Locate the cell with the specified text and output its [X, Y] center coordinate. 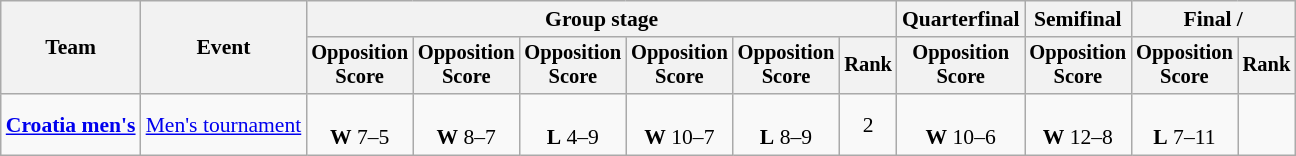
Croatia men's [71, 124]
Quarterfinal [961, 19]
W 10–7 [680, 124]
Men's tournament [224, 124]
L 8–9 [786, 124]
Team [71, 48]
W 7–5 [360, 124]
L 4–9 [572, 124]
W 8–7 [466, 124]
L 7–11 [1184, 124]
W 10–6 [961, 124]
Semifinal [1078, 19]
2 [868, 124]
Event [224, 48]
Final / [1213, 19]
Group stage [602, 19]
W 12–8 [1078, 124]
